Detect which cell encompasses the target text, then output its [X, Y] center coordinate. 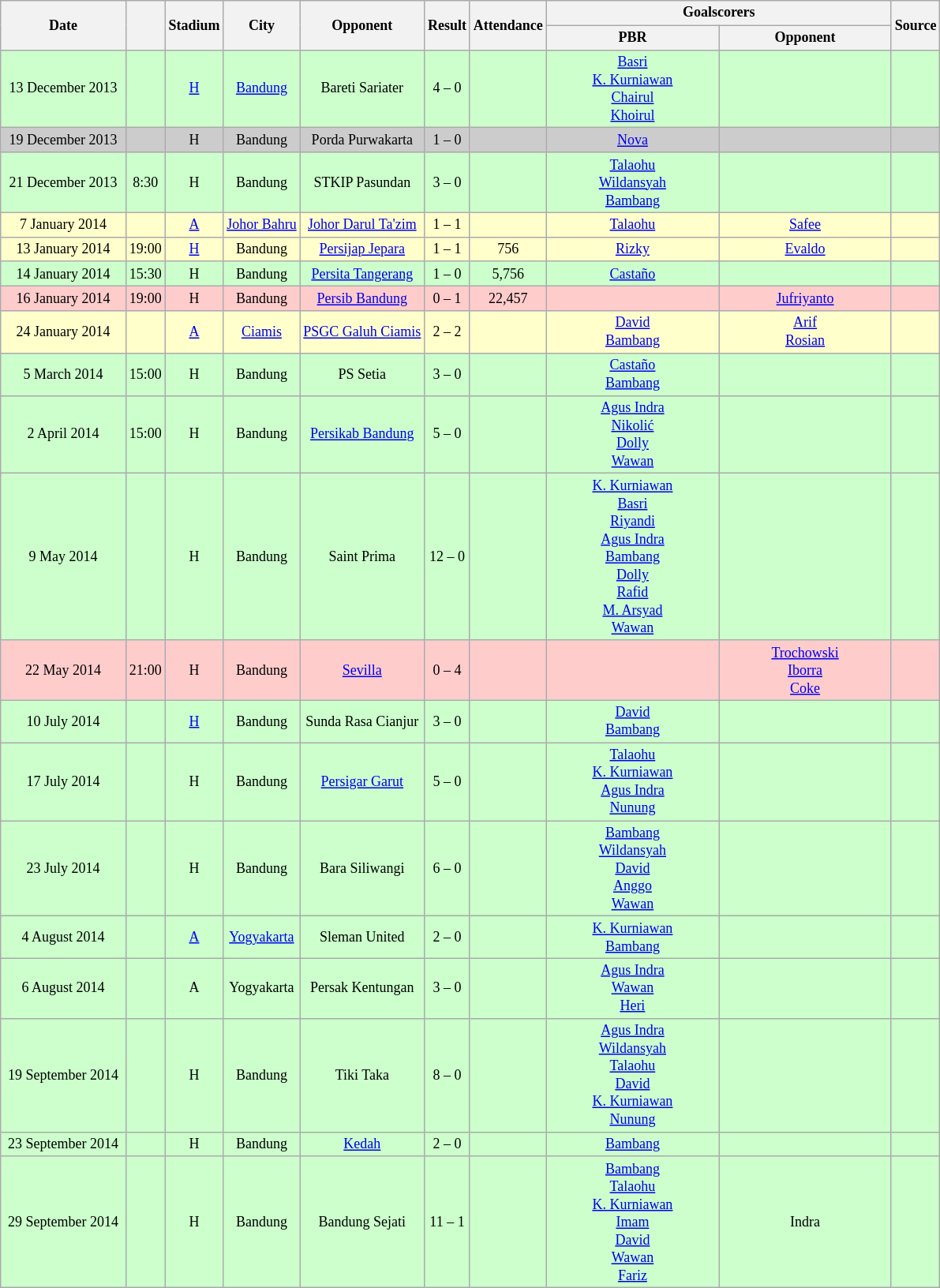
PS Setia [362, 374]
Agus Indra Wildansyah Talaohu David K. Kurniawan Nunung [633, 1076]
8:30 [145, 182]
5 March 2014 [63, 374]
4 – 0 [448, 88]
Bareti Sariater [362, 88]
Talaohu Wildansyah Bambang [633, 182]
Agus Indra Nikolić Dolly Wawan [633, 434]
Ciamis [262, 332]
Persikab Bandung [362, 434]
Talaohu K. Kurniawan Agus Indra Nunung [633, 781]
Kedah [362, 1144]
Johor Bahru [262, 224]
19 December 2013 [63, 140]
Tiki Taka [362, 1076]
Date [63, 25]
7 January 2014 [63, 224]
K. Kurniawan Basri Riyandi Agus Indra Bambang Dolly Rafid M. Arsyad Wawan [633, 557]
Sleman United [362, 938]
23 September 2014 [63, 1144]
21:00 [145, 670]
Bambang Talaohu K. Kurniawan Imam David Wawan Fariz [633, 1222]
Sevilla [362, 670]
Result [448, 25]
Agus Indra Wawan Heri [633, 988]
Bambang [633, 1144]
Nova [633, 140]
Goalscorers [718, 13]
Arif Rosian [805, 332]
Bandung Sejati [362, 1222]
0 – 1 [448, 298]
Sunda Rasa Cianjur [362, 721]
Porda Purwakarta [362, 140]
Attendance [508, 25]
Persijap Jepara [362, 249]
13 January 2014 [63, 249]
Safee [805, 224]
14 January 2014 [63, 273]
756 [508, 249]
23 July 2014 [63, 868]
4 August 2014 [63, 938]
22 May 2014 [63, 670]
6 – 0 [448, 868]
Indra [805, 1222]
2 April 2014 [63, 434]
STKIP Pasundan [362, 182]
Stadium [194, 25]
K. Kurniawan Bambang [633, 938]
City [262, 25]
Rizky [633, 249]
Bara Siliwangi [362, 868]
Trochowski Iborra Coke [805, 670]
Castaño [633, 273]
8 – 0 [448, 1076]
24 January 2014 [63, 332]
Jufriyanto [805, 298]
29 September 2014 [63, 1222]
19 September 2014 [63, 1076]
9 May 2014 [63, 557]
Persita Tangerang [362, 273]
Persib Bandung [362, 298]
Evaldo [805, 249]
11 – 1 [448, 1222]
12 – 0 [448, 557]
Johor Darul Ta'zim [362, 224]
Source [916, 25]
2 – 2 [448, 332]
10 July 2014 [63, 721]
0 – 4 [448, 670]
Basri K. Kurniawan Chairul Khoirul [633, 88]
21 December 2013 [63, 182]
6 August 2014 [63, 988]
Talaohu [633, 224]
PBR [633, 38]
Persak Kentungan [362, 988]
Persigar Garut [362, 781]
22,457 [508, 298]
Saint Prima [362, 557]
Castaño Bambang [633, 374]
17 July 2014 [63, 781]
5,756 [508, 273]
13 December 2013 [63, 88]
PSGC Galuh Ciamis [362, 332]
Bambang Wildansyah David Anggo Wawan [633, 868]
16 January 2014 [63, 298]
15:30 [145, 273]
